Scan for the cell matching the given text and deliver its (X, Y) coordinate at center. 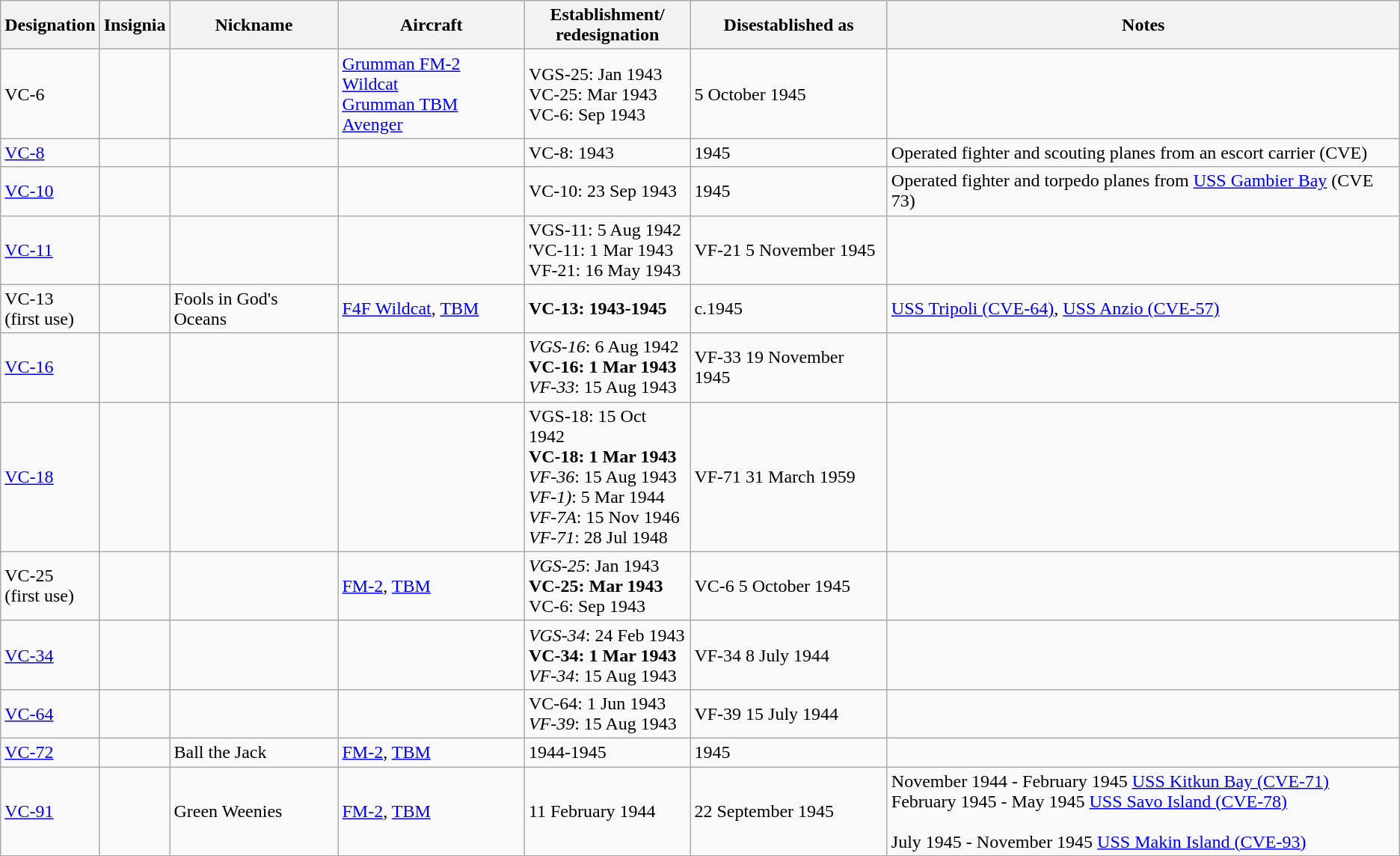
Establishment/redesignation (607, 25)
VC-6 (50, 94)
VC-91 (50, 811)
VGS-18: 15 Oct 1942VC-18: 1 Mar 1943 VF-36: 15 Aug 1943VF-1): 5 Mar 1944VF-7A: 15 Nov 1946VF-71: 28 Jul 1948 (607, 477)
Disestablished as (788, 25)
Insignia (135, 25)
Fools in God's Oceans (254, 308)
Green Weenies (254, 811)
VF-34 8 July 1944 (788, 655)
5 October 1945 (788, 94)
VGS-16: 6 Aug 1942VC-16: 1 Mar 1943VF-33: 15 Aug 1943 (607, 367)
1944-1945 (607, 752)
VC-13: 1943-1945 (607, 308)
22 September 1945 (788, 811)
VC-11 (50, 250)
VF-71 31 March 1959 (788, 477)
VF-33 19 November 1945 (788, 367)
Notes (1143, 25)
VC-18 (50, 477)
VC-10 (50, 192)
VF-21 5 November 1945 (788, 250)
VGS-11: 5 Aug 1942'VC-11: 1 Mar 1943VF-21: 16 May 1943 (607, 250)
VC-8 (50, 153)
VGS-34: 24 Feb 1943VC-34: 1 Mar 1943 VF-34: 15 Aug 1943 (607, 655)
VC-25(first use) (50, 586)
VC-16 (50, 367)
Operated fighter and scouting planes from an escort carrier (CVE) (1143, 153)
Designation (50, 25)
VC-8: 1943 (607, 153)
VF-39 15 July 1944 (788, 714)
Nickname (254, 25)
VC-10: 23 Sep 1943 (607, 192)
USS Tripoli (CVE-64), USS Anzio (CVE-57) (1143, 308)
11 February 1944 (607, 811)
VC-6 5 October 1945 (788, 586)
c.1945 (788, 308)
Ball the Jack (254, 752)
Operated fighter and torpedo planes from USS Gambier Bay (CVE 73) (1143, 192)
VC-72 (50, 752)
VC-13(first use) (50, 308)
VC-64: 1 Jun 1943 VF-39: 15 Aug 1943 (607, 714)
Aircraft (431, 25)
F4F Wildcat, TBM (431, 308)
VC-34 (50, 655)
VC-64 (50, 714)
Grumman FM-2 WildcatGrumman TBM Avenger (431, 94)
